Output the (x, y) coordinate of the center of the cell containing the given text.  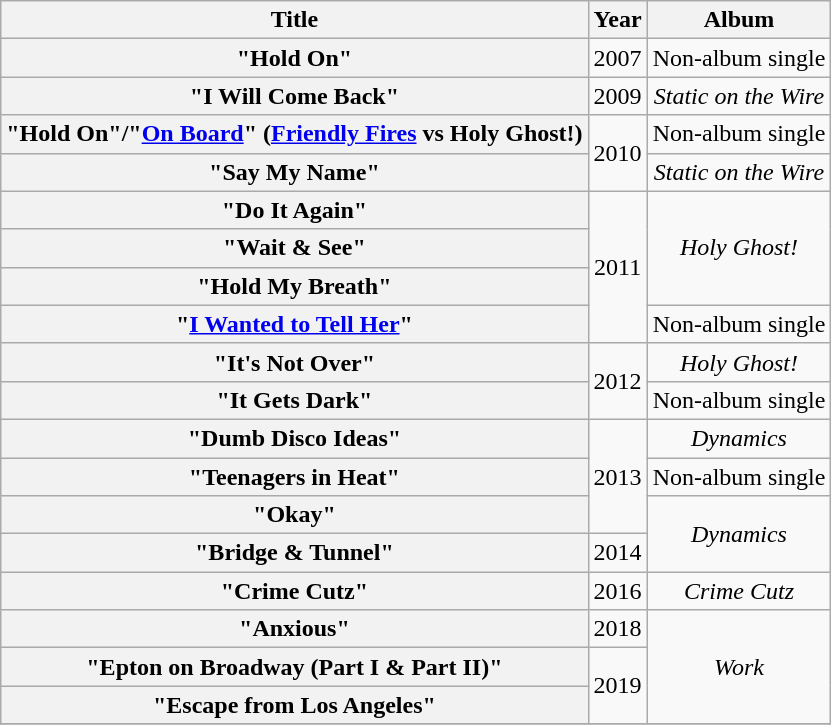
"Hold On" (294, 58)
"I Wanted to Tell Her" (294, 324)
"It Gets Dark" (294, 400)
Work (739, 667)
"Say My Name" (294, 172)
"I Will Come Back" (294, 96)
Title (294, 20)
"Teenagers in Heat" (294, 477)
"Hold My Breath" (294, 286)
"Wait & See" (294, 248)
Year (618, 20)
2013 (618, 476)
2007 (618, 58)
2009 (618, 96)
"Crime Cutz" (294, 591)
2010 (618, 153)
"Escape from Los Angeles" (294, 705)
2011 (618, 267)
"Bridge & Tunnel" (294, 553)
Album (739, 20)
"Epton on Broadway (Part I & Part II)" (294, 667)
2019 (618, 686)
2012 (618, 381)
Crime Cutz (739, 591)
"Hold On"/"On Board" (Friendly Fires vs Holy Ghost!) (294, 134)
"Anxious" (294, 629)
"Dumb Disco Ideas" (294, 438)
2018 (618, 629)
"It's Not Over" (294, 362)
2014 (618, 553)
"Do It Again" (294, 210)
"Okay" (294, 515)
2016 (618, 591)
